Return the (x, y) coordinate for the center point of the cell that contains the specified text.  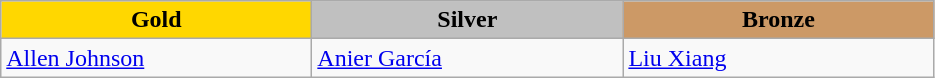
Liu Xiang (778, 58)
Allen Johnson (156, 58)
Anier García (468, 58)
Gold (156, 20)
Bronze (778, 20)
Silver (468, 20)
